Determine the [x, y] coordinate at the center of the cell enclosing the given text.  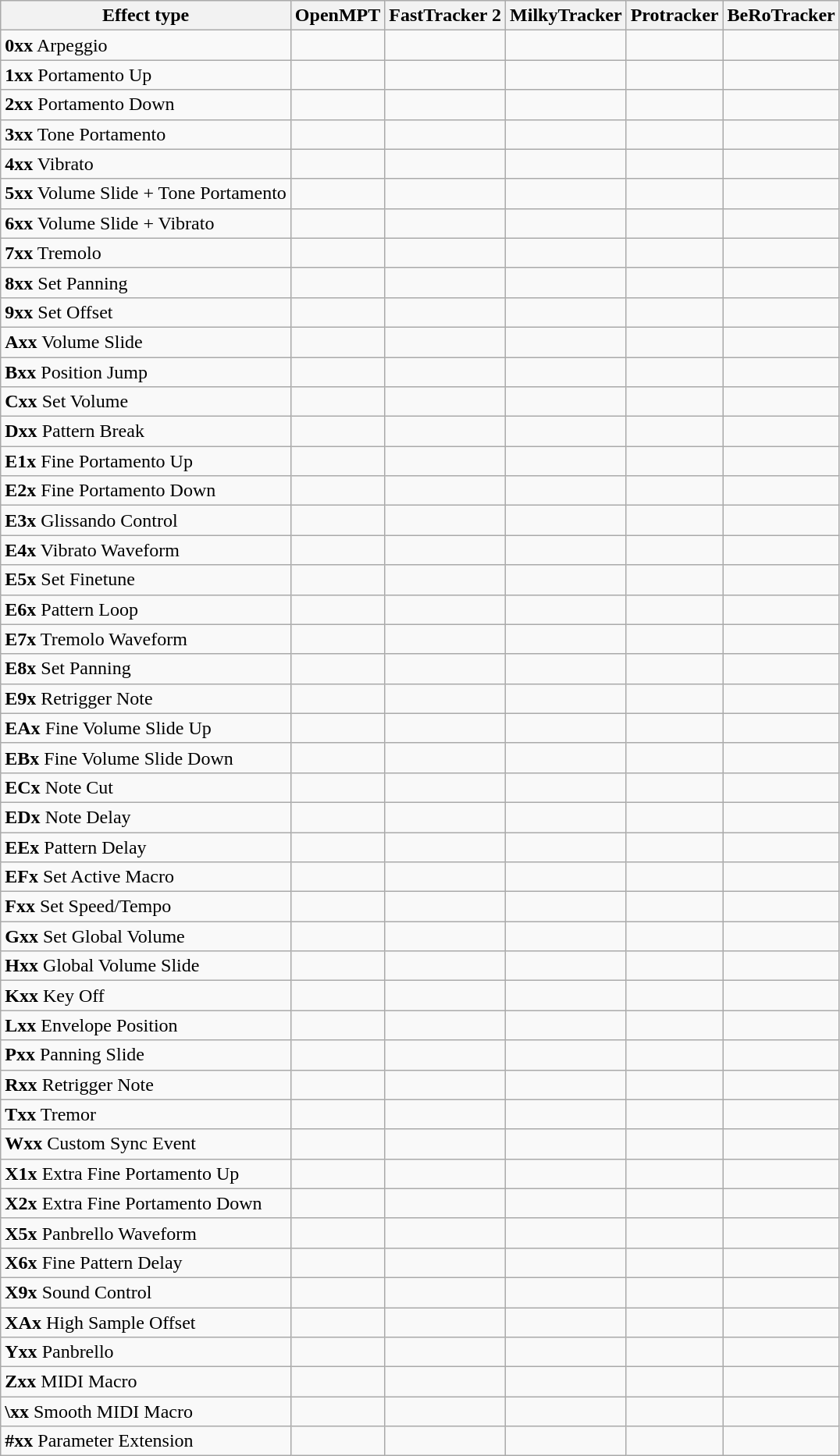
E7x Tremolo Waveform [146, 639]
Lxx Envelope Position [146, 1025]
Axx Volume Slide [146, 342]
5xx Volume Slide + Tone Portamento [146, 194]
Fxx Set Speed/Tempo [146, 907]
Bxx Position Jump [146, 372]
6xx Volume Slide + Vibrato [146, 223]
Gxx Set Global Volume [146, 936]
Yxx Panbrello [146, 1352]
E8x Set Panning [146, 669]
EAx Fine Volume Slide Up [146, 728]
FastTracker 2 [445, 16]
3xx Tone Portamento [146, 134]
Kxx Key Off [146, 996]
E5x Set Finetune [146, 580]
#xx Parameter Extension [146, 1441]
E9x Retrigger Note [146, 698]
X1x Extra Fine Portamento Up [146, 1174]
EFx Set Active Macro [146, 877]
Rxx Retrigger Note [146, 1085]
4xx Vibrato [146, 164]
EEx Pattern Delay [146, 847]
Pxx Panning Slide [146, 1055]
Txx Tremor [146, 1114]
MilkyTracker [567, 16]
EBx Fine Volume Slide Down [146, 758]
Wxx Custom Sync Event [146, 1144]
Hxx Global Volume Slide [146, 966]
XAx High Sample Offset [146, 1323]
7xx Tremolo [146, 253]
E4x Vibrato Waveform [146, 550]
E6x Pattern Loop [146, 609]
9xx Set Offset [146, 312]
\xx Smooth MIDI Macro [146, 1412]
0xx Arpeggio [146, 45]
Effect type [146, 16]
X9x Sound Control [146, 1292]
2xx Portamento Down [146, 105]
Zxx MIDI Macro [146, 1382]
1xx Portamento Up [146, 75]
X2x Extra Fine Portamento Down [146, 1203]
EDx Note Delay [146, 817]
Protracker [674, 16]
OpenMPT [337, 16]
E2x Fine Portamento Down [146, 491]
X5x Panbrello Waveform [146, 1233]
Cxx Set Volume [146, 402]
Dxx Pattern Break [146, 431]
ECx Note Cut [146, 787]
BeRoTracker [781, 16]
8xx Set Panning [146, 282]
E3x Glissando Control [146, 520]
X6x Fine Pattern Delay [146, 1262]
E1x Fine Portamento Up [146, 461]
